Search for the cell housing the specified text and yield its [x, y] center coordinate. 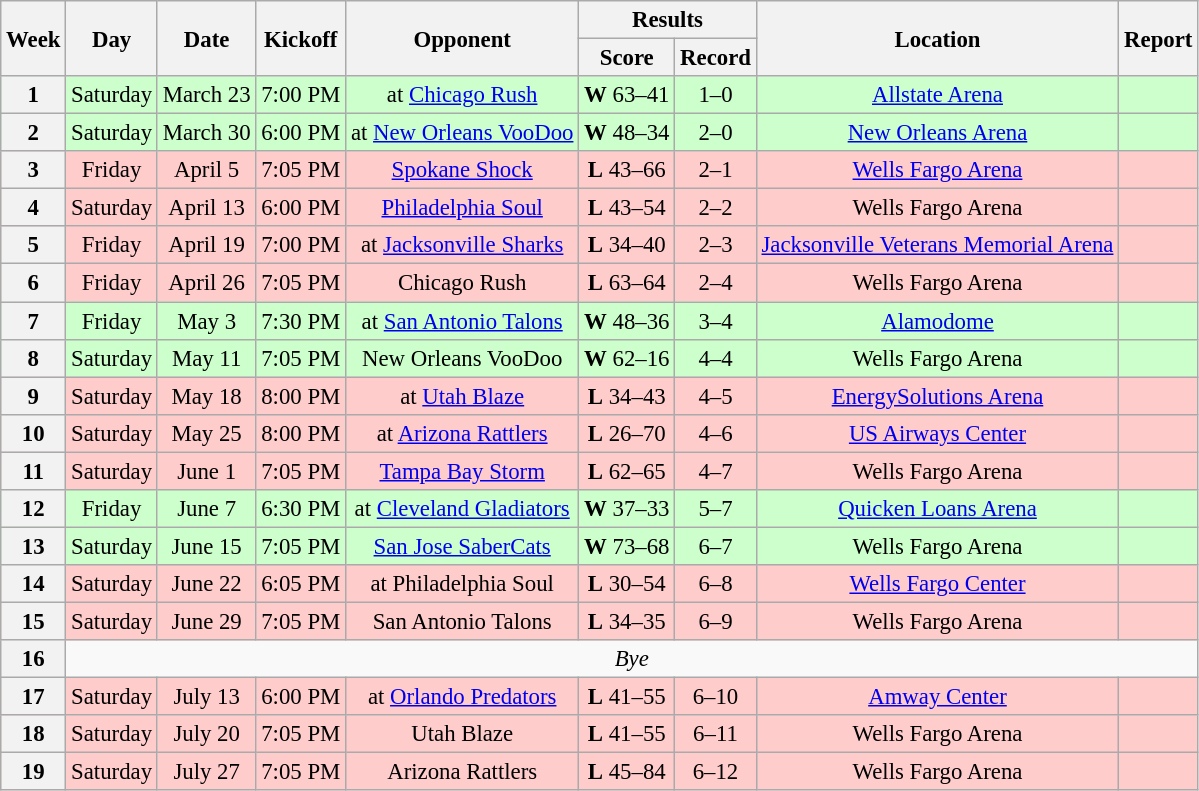
San Antonio Talons [462, 621]
4–4 [716, 358]
Score [627, 58]
4–7 [716, 471]
July 27 [206, 772]
Week [34, 38]
May 11 [206, 358]
2–3 [716, 245]
2 [34, 133]
Chicago Rush [462, 283]
Bye [632, 659]
Day [112, 38]
6–8 [716, 584]
Amway Center [938, 697]
7:30 PM [301, 321]
1 [34, 95]
June 1 [206, 471]
L 63–64 [627, 283]
6 [34, 283]
19 [34, 772]
April 26 [206, 283]
10 [34, 433]
3–4 [716, 321]
Results [668, 20]
2–1 [716, 170]
5–7 [716, 509]
5 [34, 245]
May 25 [206, 433]
Philadelphia Soul [462, 208]
6:30 PM [301, 509]
Arizona Rattlers [462, 772]
L 34–40 [627, 245]
Quicken Loans Arena [938, 509]
W 62–16 [627, 358]
May 18 [206, 396]
at Orlando Predators [462, 697]
L 34–35 [627, 621]
2–4 [716, 283]
July 20 [206, 734]
6–9 [716, 621]
18 [34, 734]
at Cleveland Gladiators [462, 509]
at Utah Blaze [462, 396]
6:05 PM [301, 584]
EnergySolutions Arena [938, 396]
L 26–70 [627, 433]
New Orleans VooDoo [462, 358]
Record [716, 58]
1–0 [716, 95]
Jacksonville Veterans Memorial Arena [938, 245]
April 19 [206, 245]
11 [34, 471]
12 [34, 509]
W 48–34 [627, 133]
Tampa Bay Storm [462, 471]
May 3 [206, 321]
Location [938, 38]
June 22 [206, 584]
4 [34, 208]
June 15 [206, 546]
L 45–84 [627, 772]
Report [1158, 38]
Spokane Shock [462, 170]
8 [34, 358]
W 37–33 [627, 509]
at San Antonio Talons [462, 321]
W 63–41 [627, 95]
L 43–66 [627, 170]
at Philadelphia Soul [462, 584]
L 43–54 [627, 208]
Alamodome [938, 321]
US Airways Center [938, 433]
7 [34, 321]
6–7 [716, 546]
at Jacksonville Sharks [462, 245]
April 5 [206, 170]
6–10 [716, 697]
March 30 [206, 133]
L 30–54 [627, 584]
6–12 [716, 772]
Utah Blaze [462, 734]
4–5 [716, 396]
at Chicago Rush [462, 95]
Wells Fargo Center [938, 584]
at Arizona Rattlers [462, 433]
15 [34, 621]
13 [34, 546]
2–0 [716, 133]
L 62–65 [627, 471]
New Orleans Arena [938, 133]
July 13 [206, 697]
March 23 [206, 95]
Date [206, 38]
Opponent [462, 38]
3 [34, 170]
14 [34, 584]
June 29 [206, 621]
17 [34, 697]
Kickoff [301, 38]
W 73–68 [627, 546]
June 7 [206, 509]
4–6 [716, 433]
Allstate Arena [938, 95]
16 [34, 659]
W 48–36 [627, 321]
April 13 [206, 208]
L 34–43 [627, 396]
9 [34, 396]
2–2 [716, 208]
at New Orleans VooDoo [462, 133]
San Jose SaberCats [462, 546]
6–11 [716, 734]
